For the text-containing cell, return its midpoint in [x, y] coordinate format. 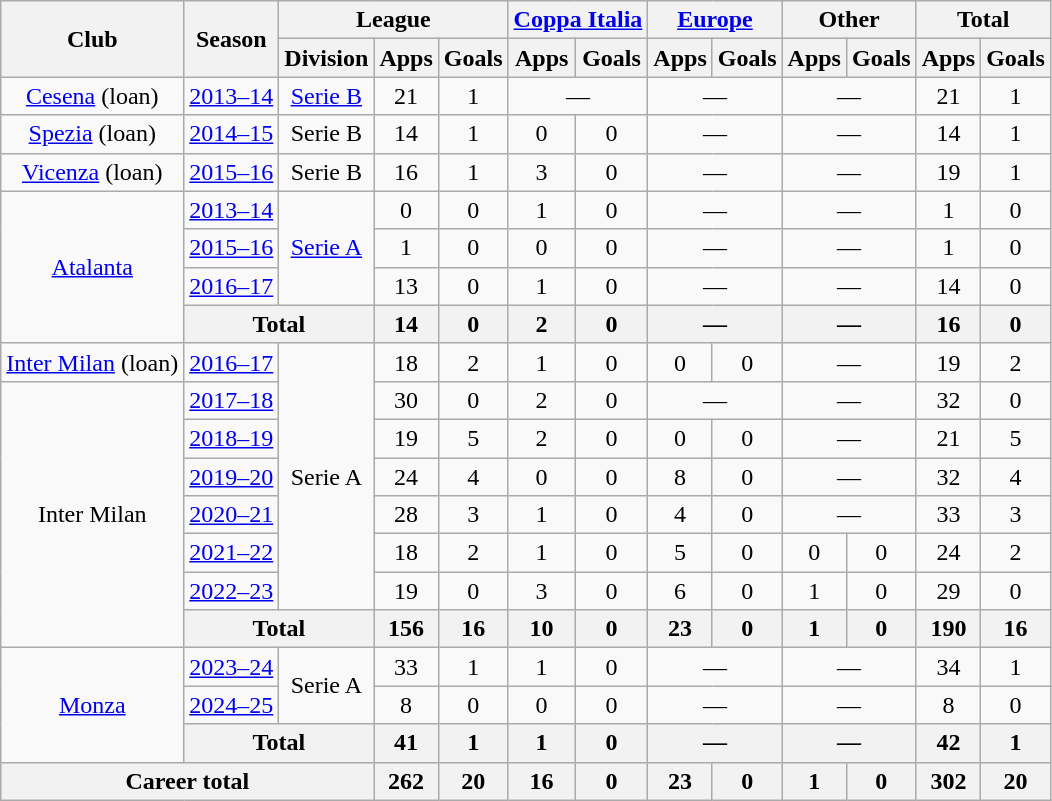
10 [542, 629]
Season [232, 39]
2024–25 [232, 705]
Spezia (loan) [92, 134]
262 [406, 781]
Coppa Italia [578, 20]
Monza [92, 705]
13 [406, 286]
2022–23 [232, 591]
2023–24 [232, 667]
Inter Milan [92, 514]
2019–20 [232, 477]
41 [406, 743]
Europe [715, 20]
30 [406, 400]
2018–19 [232, 438]
6 [680, 591]
Career total [188, 781]
29 [948, 591]
42 [948, 743]
Other [849, 20]
Club [92, 39]
2021–22 [232, 553]
League [394, 20]
Cesena (loan) [92, 96]
Vicenza (loan) [92, 172]
302 [948, 781]
2017–18 [232, 400]
34 [948, 667]
Atalanta [92, 267]
2020–21 [232, 515]
Inter Milan (loan) [92, 362]
2014–15 [232, 134]
28 [406, 515]
156 [406, 629]
190 [948, 629]
Division [326, 58]
